From the cell containing the given text, extract its center point as (X, Y) coordinate. 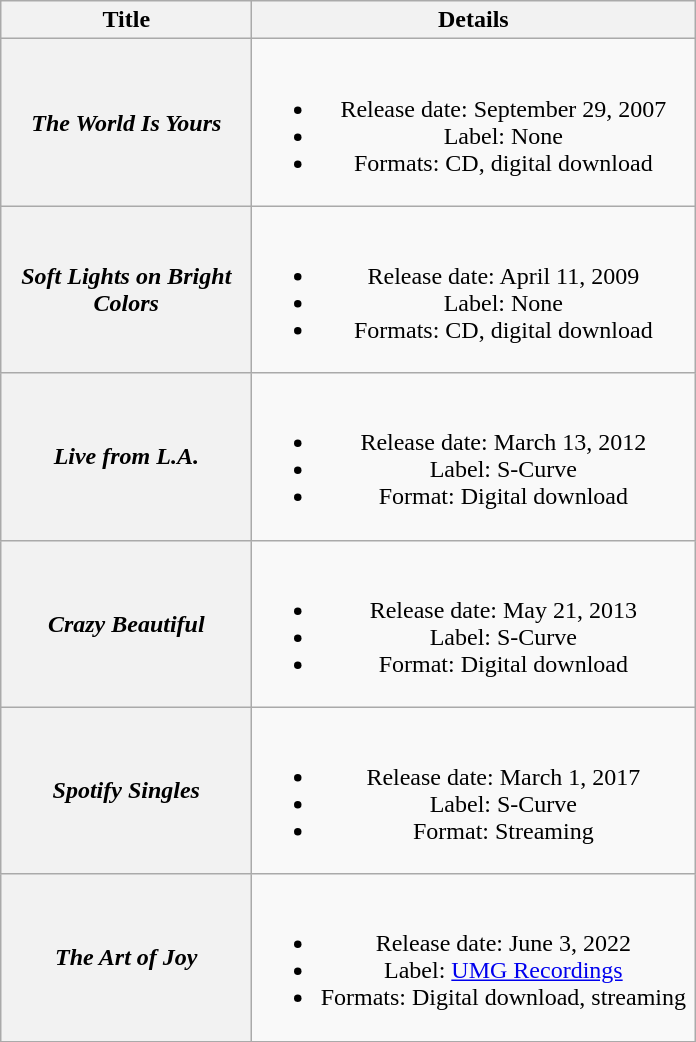
The World Is Yours (126, 122)
Release date: March 1, 2017Label: S-CurveFormat: Streaming (474, 790)
Soft Lights on Bright Colors (126, 290)
Title (126, 20)
Crazy Beautiful (126, 624)
Details (474, 20)
Release date: May 21, 2013Label: S-CurveFormat: Digital download (474, 624)
Live from L.A. (126, 456)
Spotify Singles (126, 790)
Release date: March 13, 2012Label: S-CurveFormat: Digital download (474, 456)
Release date: September 29, 2007Label: NoneFormats: CD, digital download (474, 122)
Release date: June 3, 2022Label: UMG RecordingsFormats: Digital download, streaming (474, 958)
The Art of Joy (126, 958)
Release date: April 11, 2009Label: NoneFormats: CD, digital download (474, 290)
